Output the (X, Y) coordinate of the center of the cell containing the given text.  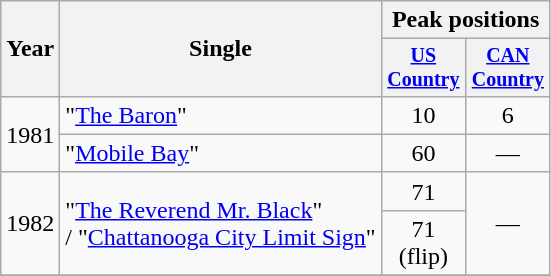
"Mobile Bay" (220, 153)
6 (508, 115)
Peak positions (466, 20)
1982 (30, 224)
US Country (423, 68)
71 (423, 191)
1981 (30, 134)
10 (423, 115)
Single (220, 49)
71 (flip) (423, 242)
60 (423, 153)
Year (30, 49)
CAN Country (508, 68)
"The Baron" (220, 115)
"The Reverend Mr. Black"/ "Chattanooga City Limit Sign" (220, 224)
